For the text-containing cell, return its midpoint in (x, y) coordinate format. 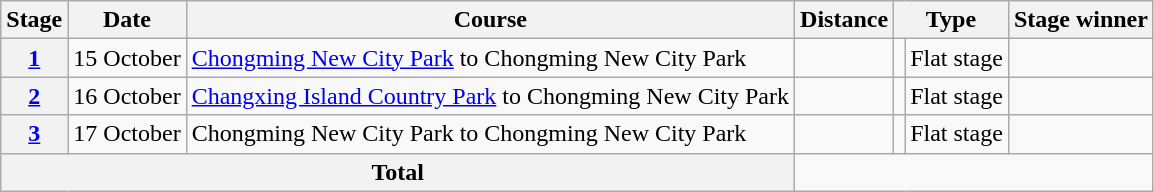
17 October (127, 134)
Stage winner (1080, 20)
2 (34, 96)
3 (34, 134)
Total (398, 172)
1 (34, 58)
15 October (127, 58)
Changxing Island Country Park to Chongming New City Park (490, 96)
Type (952, 20)
16 October (127, 96)
Date (127, 20)
Distance (844, 20)
Stage (34, 20)
Course (490, 20)
